Capture the cell that displays the provided text and extract its [x, y] central coordinate. 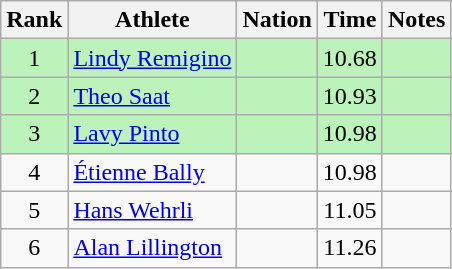
3 [34, 134]
Hans Wehrli [152, 210]
6 [34, 248]
5 [34, 210]
Rank [34, 20]
11.05 [350, 210]
10.93 [350, 96]
Notes [416, 20]
1 [34, 58]
Lindy Remigino [152, 58]
Athlete [152, 20]
Lavy Pinto [152, 134]
Nation [277, 20]
2 [34, 96]
Étienne Bally [152, 172]
4 [34, 172]
10.68 [350, 58]
Time [350, 20]
11.26 [350, 248]
Theo Saat [152, 96]
Alan Lillington [152, 248]
